Capture the cell that displays the provided text and extract its [x, y] central coordinate. 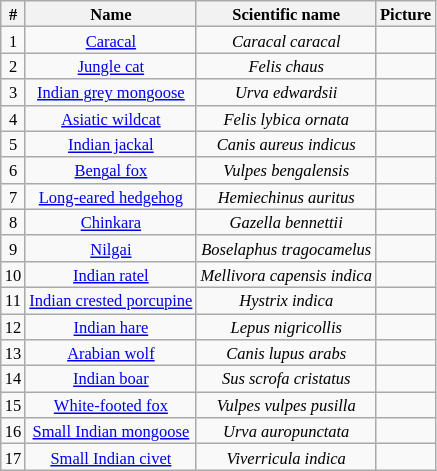
Caracal caracal [286, 40]
Scientific name [286, 14]
# [14, 14]
Viverricula indica [286, 457]
Indian crested porcupine [110, 300]
Bengal fox [110, 170]
Gazella bennettii [286, 222]
Indian jackal [110, 144]
11 [14, 300]
Chinkara [110, 222]
7 [14, 196]
Felis lybica ornata [286, 118]
Caracal [110, 40]
White-footed fox [110, 405]
13 [14, 353]
16 [14, 431]
Indian ratel [110, 274]
Small Indian civet [110, 457]
Vulpes vulpes pusilla [286, 405]
Lepus nigricollis [286, 327]
Urva auropunctata [286, 431]
15 [14, 405]
1 [14, 40]
17 [14, 457]
Canis lupus arabs [286, 353]
Felis chaus [286, 66]
3 [14, 92]
Arabian wolf [110, 353]
Hemiechinus auritus [286, 196]
Small Indian mongoose [110, 431]
Indian boar [110, 379]
4 [14, 118]
Indian hare [110, 327]
Jungle cat [110, 66]
Mellivora capensis indica [286, 274]
Boselaphus tragocamelus [286, 248]
Canis aureus indicus [286, 144]
9 [14, 248]
Asiatic wildcat [110, 118]
8 [14, 222]
Urva edwardsii [286, 92]
Sus scrofa cristatus [286, 379]
Indian grey mongoose [110, 92]
2 [14, 66]
Vulpes bengalensis [286, 170]
Picture [406, 14]
Name [110, 14]
Hystrix indica [286, 300]
Nilgai [110, 248]
5 [14, 144]
6 [14, 170]
10 [14, 274]
Long-eared hedgehog [110, 196]
12 [14, 327]
14 [14, 379]
